Return the (x, y) coordinate for the center point of the cell that contains the specified text.  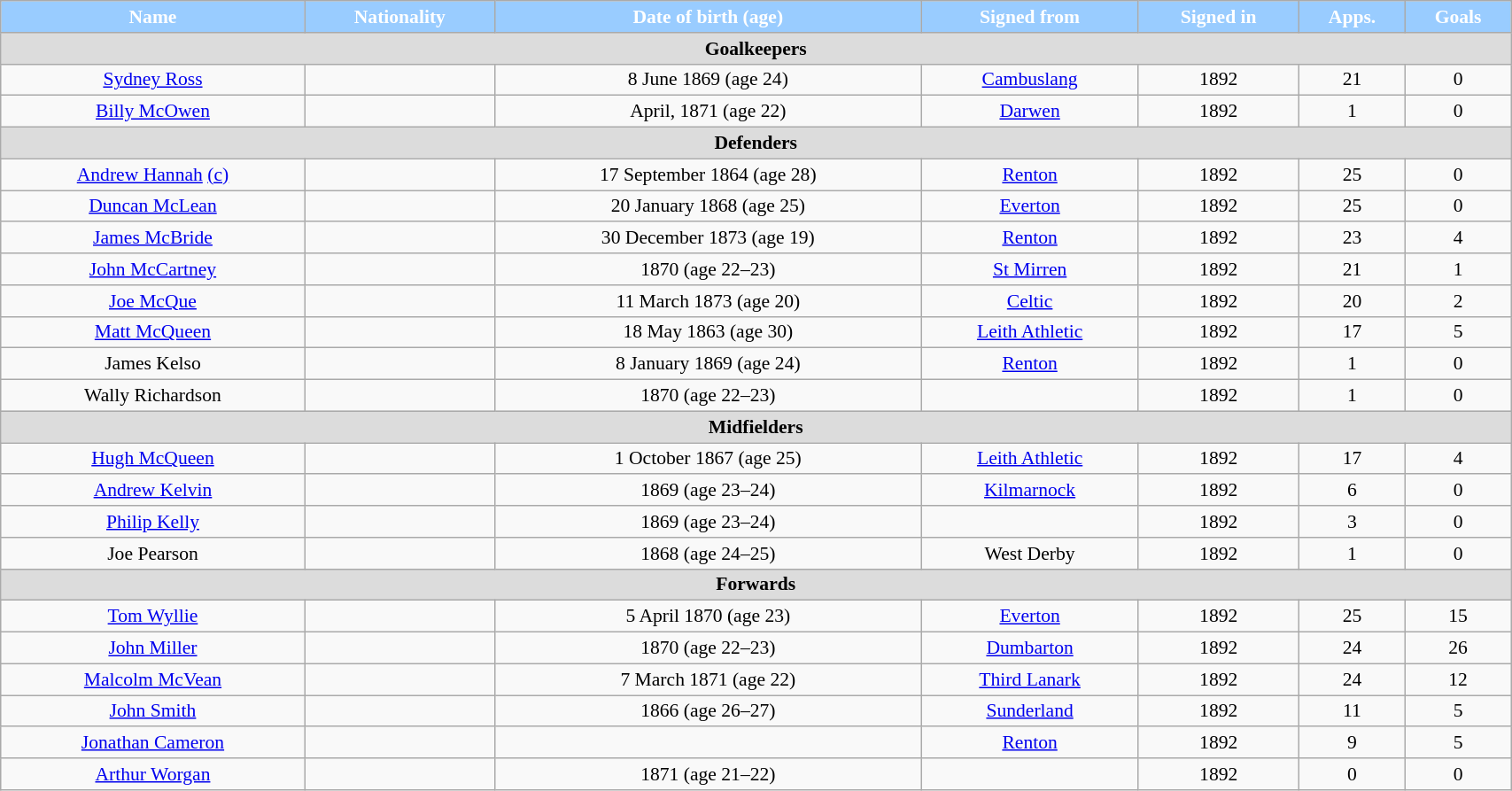
20 January 1868 (age 25) (708, 206)
James Kelso (152, 364)
Third Lanark (1029, 679)
Signed in (1219, 17)
Name (152, 17)
April, 1871 (age 22) (708, 112)
Billy McOwen (152, 112)
9 (1352, 743)
23 (1352, 238)
Andrew Kelvin (152, 491)
West Derby (1029, 554)
6 (1352, 491)
Kilmarnock (1029, 491)
Goals (1458, 17)
St Mirren (1029, 269)
Malcolm McVean (152, 679)
Hugh McQueen (152, 459)
8 January 1869 (age 24) (708, 364)
Darwen (1029, 112)
Goalkeepers (756, 49)
Sunderland (1029, 711)
Signed from (1029, 17)
20 (1352, 301)
John Miller (152, 648)
18 May 1863 (age 30) (708, 332)
1866 (age 26–27) (708, 711)
Dumbarton (1029, 648)
Joe McQue (152, 301)
John Smith (152, 711)
Joe Pearson (152, 554)
John McCartney (152, 269)
1868 (age 24–25) (708, 554)
15 (1458, 617)
Celtic (1029, 301)
Wally Richardson (152, 396)
Philip Kelly (152, 522)
Andrew Hannah (c) (152, 174)
8 June 1869 (age 24) (708, 80)
Date of birth (age) (708, 17)
11 March 1873 (age 20) (708, 301)
2 (1458, 301)
Duncan McLean (152, 206)
James McBride (152, 238)
17 September 1864 (age 28) (708, 174)
Tom Wyllie (152, 617)
Midfielders (756, 427)
Sydney Ross (152, 80)
Forwards (756, 585)
7 March 1871 (age 22) (708, 679)
Defenders (756, 143)
Cambuslang (1029, 80)
3 (1352, 522)
1871 (age 21–22) (708, 774)
1 October 1867 (age 25) (708, 459)
Apps. (1352, 17)
26 (1458, 648)
Nationality (399, 17)
5 April 1870 (age 23) (708, 617)
Arthur Worgan (152, 774)
Matt McQueen (152, 332)
30 December 1873 (age 19) (708, 238)
11 (1352, 711)
Jonathan Cameron (152, 743)
12 (1458, 679)
